Identify which cell holds the provided text, then report its [x, y] central coordinate. 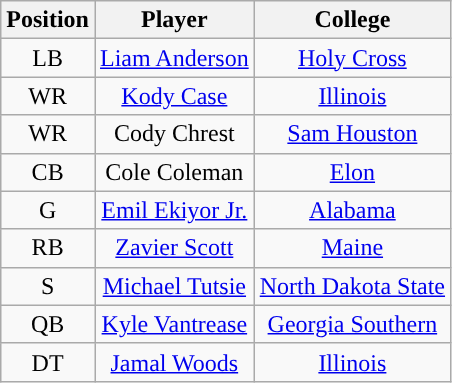
Kody Case [174, 96]
Michael Tutsie [174, 286]
North Dakota State [352, 286]
Sam Houston [352, 134]
College [352, 20]
LB [48, 58]
Holy Cross [352, 58]
Player [174, 20]
Georgia Southern [352, 324]
S [48, 286]
Kyle Vantrease [174, 324]
CB [48, 172]
Cody Chrest [174, 134]
Jamal Woods [174, 362]
DT [48, 362]
Liam Anderson [174, 58]
Zavier Scott [174, 248]
Maine [352, 248]
G [48, 210]
QB [48, 324]
Elon [352, 172]
Emil Ekiyor Jr. [174, 210]
Alabama [352, 210]
RB [48, 248]
Cole Coleman [174, 172]
Position [48, 20]
